Scan for the cell matching the given text and deliver its (x, y) coordinate at center. 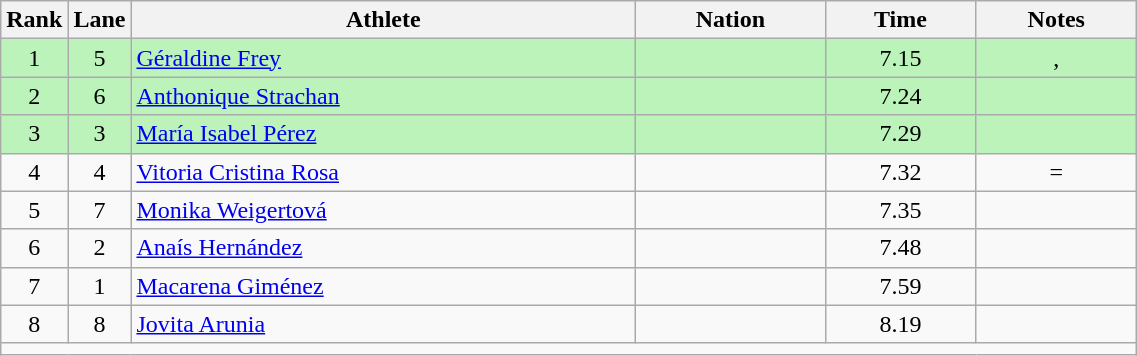
Géraldine Frey (384, 58)
María Isabel Pérez (384, 134)
Nation (730, 20)
Jovita Arunia (384, 324)
7.48 (900, 248)
7.24 (900, 96)
Monika Weigertová (384, 210)
Anthonique Strachan (384, 96)
7.32 (900, 172)
8.19 (900, 324)
= (1056, 172)
Vitoria Cristina Rosa (384, 172)
Anaís Hernández (384, 248)
Notes (1056, 20)
Lane (100, 20)
Macarena Giménez (384, 286)
Athlete (384, 20)
7.29 (900, 134)
, (1056, 58)
7.59 (900, 286)
7.15 (900, 58)
Rank (34, 20)
Time (900, 20)
7.35 (900, 210)
